Capture the cell that displays the provided text and extract its [X, Y] central coordinate. 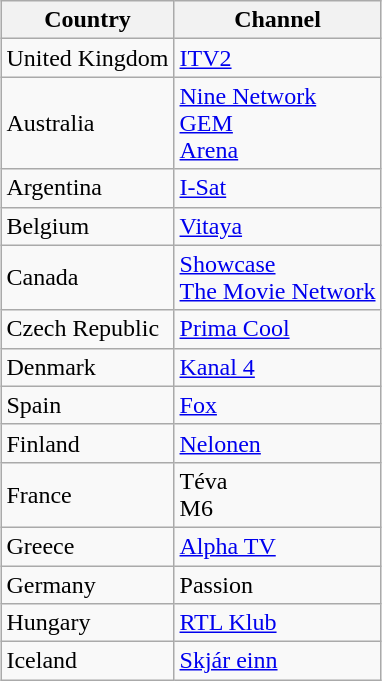
Argentina [88, 188]
Nelonen [278, 443]
Skjár einn [278, 661]
Vitaya [278, 226]
Canada [88, 278]
Australia [88, 123]
RTL Klub [278, 623]
United Kingdom [88, 58]
Belgium [88, 226]
Showcase The Movie Network [278, 278]
Denmark [88, 367]
Hungary [88, 623]
Finland [88, 443]
Germany [88, 585]
Alpha TV [278, 546]
Spain [88, 405]
Country [88, 20]
Czech Republic [88, 329]
Channel [278, 20]
Téva M6 [278, 494]
Kanal 4 [278, 367]
Passion [278, 585]
Fox [278, 405]
ITV2 [278, 58]
Greece [88, 546]
I-Sat [278, 188]
Nine Network GEM Arena [278, 123]
Prima Cool [278, 329]
Iceland [88, 661]
France [88, 494]
